Find where the given text appears and provide that cell's center as (X, Y) coordinate. 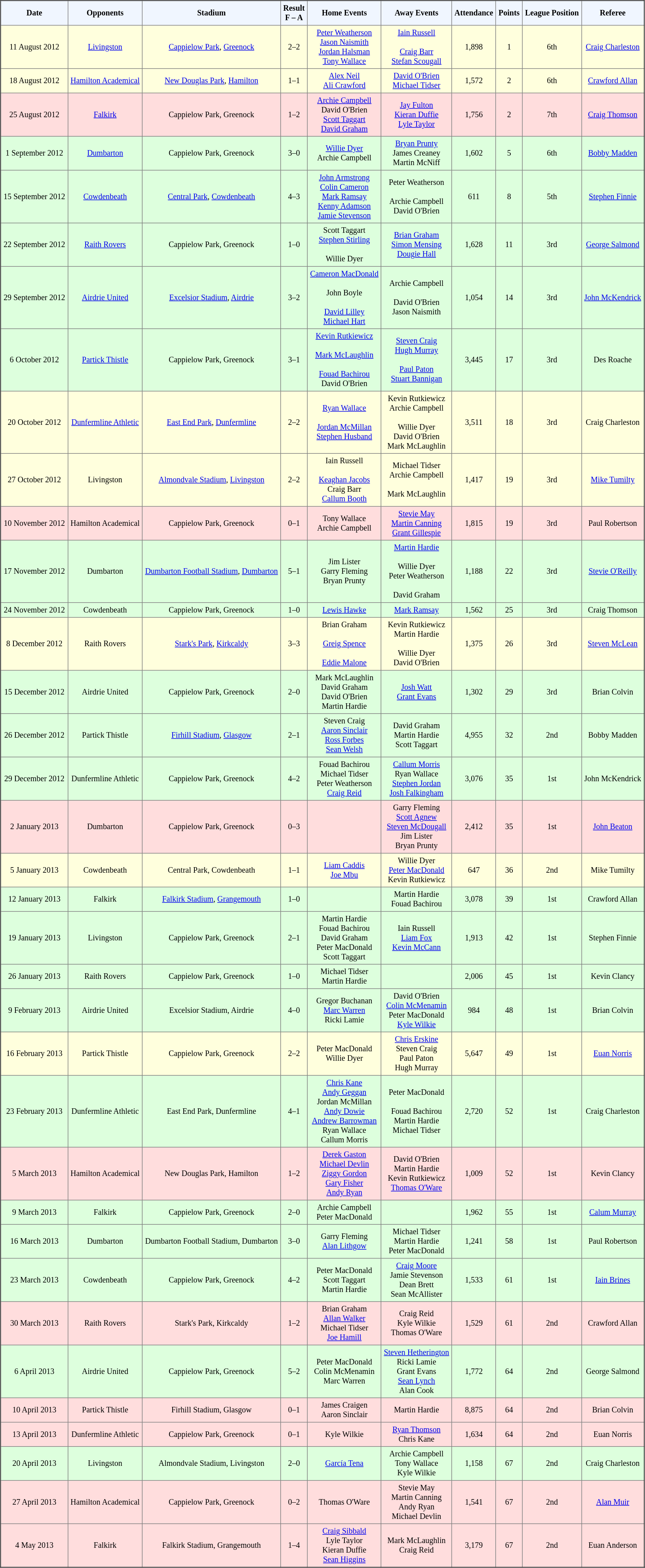
Peter MacDonald Fouad Bachirou Martin Hardie Michael Tidser (417, 1111)
8,875 (474, 1410)
Garry Fleming Alan Lithgow (344, 1241)
Archie Campbell David O'Brien Scott Taggart David Graham (344, 115)
5 January 2013 (34, 870)
4,955 (474, 735)
29 December 2012 (34, 779)
5,647 (474, 1054)
Stadium (211, 13)
Home Events (344, 13)
Peter Weatherson Jason Naismith Jordan Halsman Tony Wallace (344, 47)
Chris Kane Andy Geggan Jordan McMillan Andy Dowie Andrew Barrowman Ryan Wallace Callum Morris (344, 1111)
32 (509, 735)
1,602 (474, 153)
Garry Fleming Scott Agnew Steven McDougall Jim Lister Bryan Prunty (417, 827)
Lewis Hawke (344, 610)
6 April 2013 (34, 1372)
8 December 2012 (34, 644)
1,898 (474, 47)
1,533 (474, 1280)
2 January 2013 (34, 827)
1–4 (294, 1545)
Chris Erskine Steven Craig Paul Paton Hugh Murray (417, 1054)
25 August 2012 (34, 115)
Steven Craig Hugh Murray Paul Paton Stuart Bannigan (417, 360)
6 October 2012 (34, 360)
David O'Brien Colin McMenamin Peter MacDonald Kyle Wilkie (417, 1010)
13 April 2013 (34, 1435)
Des Roache (613, 360)
García Tena (344, 1463)
15 December 2012 (34, 692)
23 February 2013 (34, 1111)
Iain Brines (613, 1280)
26 January 2013 (34, 976)
Josh Watt Grant Evans (417, 692)
Kevin Rutkiewicz Mark McLaughlin Fouad Bachirou David O'Brien (344, 360)
Craig Moore Jamie Stevenson Dean Brett Sean McAllister (417, 1280)
58 (509, 1241)
16 March 2013 (34, 1241)
Points (509, 13)
Result F – A (294, 13)
Brian Graham Allan Walker Michael Tidser Joe Hamill (344, 1323)
1,054 (474, 298)
1 (509, 47)
League Position (552, 13)
42 (509, 938)
29 September 2012 (34, 298)
Martin Hardie Willie Dyer Peter Weatherson David Graham (417, 571)
26 (509, 644)
14 (509, 298)
39 (509, 899)
Away Events (417, 13)
Steven Craig Aaron Sinclair Ross Forbes Sean Welsh (344, 735)
Calum Murray (613, 1212)
1,913 (474, 938)
Michael Tidser Martin Hardie (344, 976)
647 (474, 870)
Attendance (474, 13)
Date (34, 13)
5th (552, 197)
1,815 (474, 523)
David O'Brien Michael Tidser (417, 81)
22 September 2012 (34, 245)
4 May 2013 (34, 1545)
Ryan Thomson Chris Kane (417, 1435)
Liam Caddis Joe Mbu (344, 870)
Willie Dyer Archie Campbell (344, 153)
4–0 (294, 1010)
Opponents (105, 13)
Kevin Rutkiewicz Archie Campbell Willie Dyer David O'Brien Mark McLaughlin (417, 422)
10 April 2013 (34, 1410)
48 (509, 1010)
John Beaton (613, 827)
Stevie May Martin Canning Andy Ryan Michael Devlin (417, 1502)
23 March 2013 (34, 1280)
27 April 2013 (34, 1502)
984 (474, 1010)
Gregor Buchanan Marc Warren Ricki Lamie (344, 1010)
Martin Hardie Fouad Bachirou David Graham Peter MacDonald Scott Taggart (344, 938)
17 (509, 360)
1,756 (474, 115)
11 (509, 245)
24 November 2012 (34, 610)
3,078 (474, 899)
Craig Reid Kyle Wilkie Thomas O'Ware (417, 1323)
0–3 (294, 827)
1,158 (474, 1463)
Iain Russell Liam Fox Kevin McCann (417, 938)
Brian Graham Simon Mensing Dougie Hall (417, 245)
Kevin Rutkiewicz Martin Hardie Willie Dyer David O'Brien (417, 644)
Derek Gaston Michael Devlin Ziggy Gordon Gary Fisher Andy Ryan (344, 1174)
Bryan Prunty James Creaney Martin McNiff (417, 153)
1,375 (474, 644)
1,241 (474, 1241)
5 March 2013 (34, 1174)
Brian Graham Greig Spence Eddie Malone (344, 644)
11 August 2012 (34, 47)
3,076 (474, 779)
3–1 (294, 360)
David O'Brien Martin Hardie Kevin Rutkiewicz Thomas O'Ware (417, 1174)
Callum Morris Ryan Wallace Stephen Jordan Josh Falkingham (417, 779)
611 (474, 197)
Thomas O'Ware (344, 1502)
Peter MacDonald Scott Taggart Martin Hardie (344, 1280)
Tony Wallace Archie Campbell (344, 523)
12 January 2013 (34, 899)
9 February 2013 (34, 1010)
Peter MacDonald Colin McMenamin Marc Warren (344, 1372)
Alan Muir (613, 1502)
Alex Neil Ali Crawford (344, 81)
10 November 2012 (34, 523)
1,302 (474, 692)
1,529 (474, 1323)
1,772 (474, 1372)
7th (552, 115)
5–1 (294, 571)
27 October 2012 (34, 480)
Stevie O'Reilly (613, 571)
1 September 2012 (34, 153)
30 March 2013 (34, 1323)
18 (509, 422)
Mark McLaughlin Craig Reid (417, 1545)
36 (509, 870)
19 January 2013 (34, 938)
1,188 (474, 571)
2,006 (474, 976)
Cameron MacDonald John Boyle David Lilley Michael Hart (344, 298)
Mark McLaughlin David Graham David O'Brien Martin Hardie (344, 692)
0–2 (294, 1502)
1,562 (474, 610)
Michael Tidser Archie Campbell Mark McLaughlin (417, 480)
Craig Sibbald Lyle Taylor Kieran Duffie Sean Higgins (344, 1545)
Willie Dyer Peter MacDonald Kevin Rutkiewicz (417, 870)
18 August 2012 (34, 81)
Stevie May Martin Canning Grant Gillespie (417, 523)
1,541 (474, 1502)
22 (509, 571)
29 (509, 692)
4–1 (294, 1111)
Kyle Wilkie (344, 1435)
5–2 (294, 1372)
3,511 (474, 422)
17 November 2012 (34, 571)
25 (509, 610)
Martin Hardie Fouad Bachirou (417, 899)
Peter Weatherson Archie Campbell David O'Brien (417, 197)
John Armstrong Colin Cameron Mark Ramsay Kenny Adamson Jamie Stevenson (344, 197)
Archie Campbell Tony Wallace Kyle Wilkie (417, 1463)
1,572 (474, 81)
3,445 (474, 360)
Scott Taggart Stephen Stirling Willie Dyer (344, 245)
1,634 (474, 1435)
55 (509, 1212)
16 February 2013 (34, 1054)
45 (509, 976)
5 (509, 153)
Archie Campbell Peter MacDonald (344, 1212)
Steven McLean (613, 644)
20 October 2012 (34, 422)
Steven Hetherington Ricki Lamie Grant Evans Sean Lynch Alan Cook (417, 1372)
3,179 (474, 1545)
Jim Lister Garry Fleming Bryan Prunty (344, 571)
1,962 (474, 1212)
1,628 (474, 245)
Iain Russell Craig Barr Stefan Scougall (417, 47)
Euan Anderson (613, 1545)
3–2 (294, 298)
1,009 (474, 1174)
Mark Ramsay (417, 610)
1,417 (474, 480)
4–3 (294, 197)
20 April 2013 (34, 1463)
David Graham Martin Hardie Scott Taggart (417, 735)
Ryan Wallace Jordan McMillan Stephen Husband (344, 422)
Iain Russell Keaghan Jacobs Craig Barr Callum Booth (344, 480)
Jay Fulton Kieran Duffie Lyle Taylor (417, 115)
Fouad Bachirou Michael Tidser Peter Weatherson Craig Reid (344, 779)
Michael Tidser Martin Hardie Peter MacDonald (417, 1241)
15 September 2012 (34, 197)
26 December 2012 (34, 735)
Referee (613, 13)
49 (509, 1054)
Martin Hardie (417, 1410)
2,720 (474, 1111)
9 March 2013 (34, 1212)
2,412 (474, 827)
Archie Campbell David O'Brien Jason Naismith (417, 298)
James Craigen Aaron Sinclair (344, 1410)
Peter MacDonald Willie Dyer (344, 1054)
8 (509, 197)
3–3 (294, 644)
